Search for the cell housing the specified text and yield its (x, y) center coordinate. 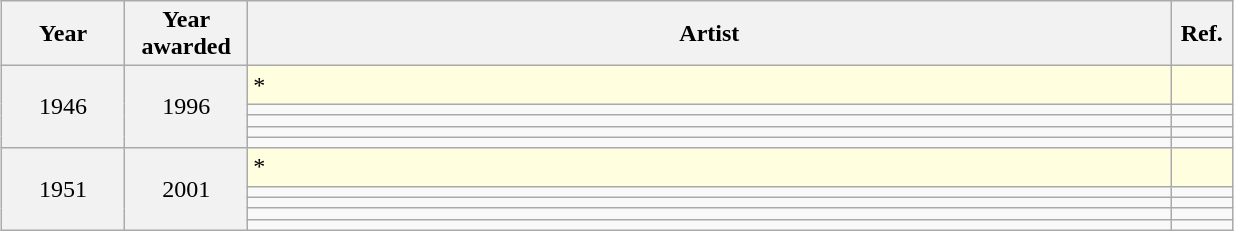
1996 (186, 107)
1946 (64, 107)
Year awarded (186, 34)
Artist (710, 34)
1951 (64, 189)
Year (64, 34)
Ref. (1202, 34)
2001 (186, 189)
